Pinpoint the cell where the given text exists, returning its (x, y) midpoint coordinate. 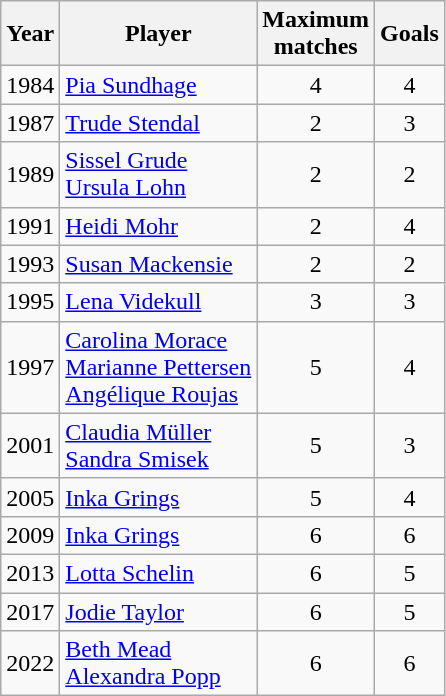
1997 (30, 367)
Year (30, 34)
Jodie Taylor (158, 611)
2005 (30, 497)
2009 (30, 535)
1987 (30, 123)
Claudia Müller Sandra Smisek (158, 446)
Beth Mead Alexandra Popp (158, 664)
1995 (30, 302)
2022 (30, 664)
1989 (30, 174)
1984 (30, 85)
Goals (410, 34)
Lotta Schelin (158, 573)
Trude Stendal (158, 123)
2013 (30, 573)
Heidi Mohr (158, 226)
Pia Sundhage (158, 85)
Lena Videkull (158, 302)
1991 (30, 226)
Player (158, 34)
1993 (30, 264)
2017 (30, 611)
Carolina Morace Marianne Pettersen Angélique Roujas (158, 367)
Sissel Grude Ursula Lohn (158, 174)
Maximummatches (316, 34)
Susan Mackensie (158, 264)
2001 (30, 446)
